From the cell containing the given text, extract its center point as [X, Y] coordinate. 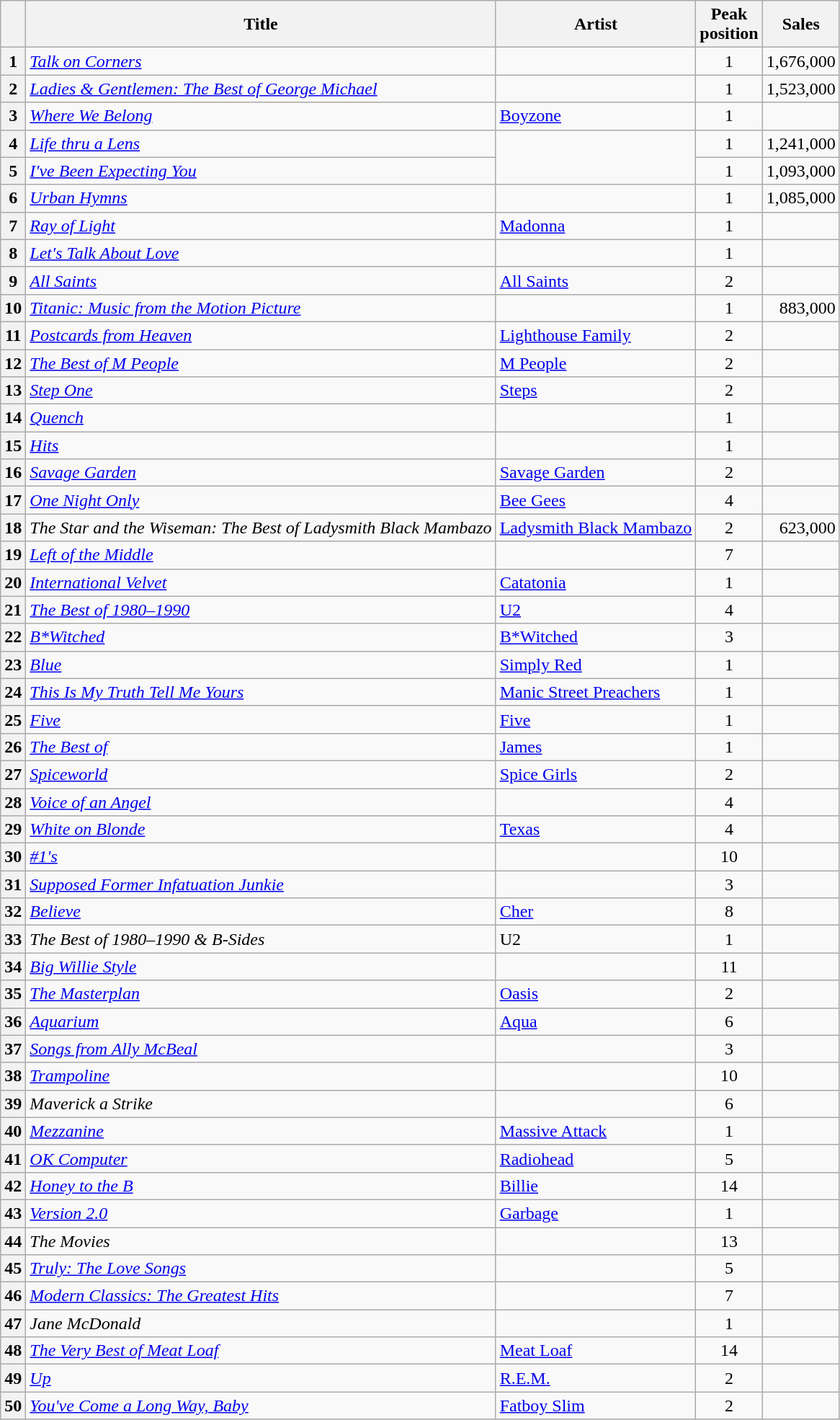
Voice of an Angel [261, 802]
17 [13, 500]
1,676,000 [801, 61]
Aquarium [261, 1021]
Fatboy Slim [596, 1406]
Urban Hymns [261, 198]
45 [13, 1269]
Aqua [596, 1021]
This Is My Truth Tell Me Yours [261, 692]
Version 2.0 [261, 1213]
46 [13, 1296]
Madonna [596, 226]
623,000 [801, 528]
The Movies [261, 1241]
Maverick a Strike [261, 1104]
Boyzone [596, 116]
49 [13, 1378]
883,000 [801, 308]
Spice Girls [596, 774]
Where We Belong [261, 116]
20 [13, 582]
12 [13, 363]
1,241,000 [801, 143]
21 [13, 610]
Radiohead [596, 1158]
47 [13, 1323]
Truly: The Love Songs [261, 1269]
18 [13, 528]
Supposed Former Infatuation Junkie [261, 884]
Cher [596, 912]
The Best of 1980–1990 [261, 610]
30 [13, 857]
Hits [261, 445]
James [596, 747]
Big Willie Style [261, 967]
35 [13, 994]
1,093,000 [801, 171]
Billie [596, 1186]
15 [13, 445]
Peakposition [729, 25]
#1's [261, 857]
Trampoline [261, 1076]
9 [13, 280]
48 [13, 1351]
White on Blonde [261, 830]
Talk on Corners [261, 61]
I've Been Expecting You [261, 171]
23 [13, 665]
The Masterplan [261, 994]
Artist [596, 25]
The Best of [261, 747]
16 [13, 473]
Simply Red [596, 665]
Let's Talk About Love [261, 253]
22 [13, 637]
32 [13, 912]
Spiceworld [261, 774]
Manic Street Preachers [596, 692]
The Best of M People [261, 363]
27 [13, 774]
Postcards from Heaven [261, 335]
Catatonia [596, 582]
Steps [596, 391]
44 [13, 1241]
1,085,000 [801, 198]
Titanic: Music from the Motion Picture [261, 308]
Believe [261, 912]
Honey to the B [261, 1186]
26 [13, 747]
Title [261, 25]
34 [13, 967]
36 [13, 1021]
M People [596, 363]
Meat Loaf [596, 1351]
37 [13, 1049]
Songs from Ally McBeal [261, 1049]
Mezzanine [261, 1131]
41 [13, 1158]
1,523,000 [801, 89]
Massive Attack [596, 1131]
Ladysmith Black Mambazo [596, 528]
One Night Only [261, 500]
29 [13, 830]
Jane McDonald [261, 1323]
40 [13, 1131]
42 [13, 1186]
Ray of Light [261, 226]
R.E.M. [596, 1378]
International Velvet [261, 582]
33 [13, 939]
25 [13, 719]
Oasis [596, 994]
Quench [261, 418]
Ladies & Gentlemen: The Best of George Michael [261, 89]
31 [13, 884]
OK Computer [261, 1158]
Sales [801, 25]
Life thru a Lens [261, 143]
The Very Best of Meat Loaf [261, 1351]
28 [13, 802]
Blue [261, 665]
The Best of 1980–1990 & B-Sides [261, 939]
24 [13, 692]
43 [13, 1213]
Lighthouse Family [596, 335]
Step One [261, 391]
Left of the Middle [261, 555]
Bee Gees [596, 500]
19 [13, 555]
The Star and the Wiseman: The Best of Ladysmith Black Mambazo [261, 528]
39 [13, 1104]
Modern Classics: The Greatest Hits [261, 1296]
Up [261, 1378]
38 [13, 1076]
50 [13, 1406]
Texas [596, 830]
Garbage [596, 1213]
You've Come a Long Way, Baby [261, 1406]
